Extract the (X, Y) coordinate from the center of the cell holding the provided text.  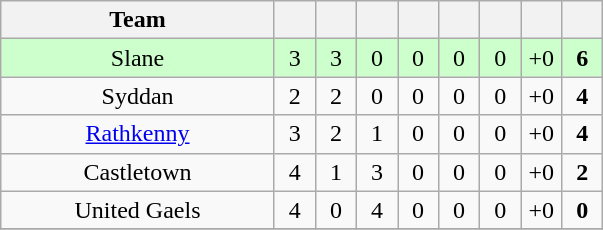
Castletown (138, 172)
6 (582, 58)
United Gaels (138, 210)
Slane (138, 58)
Syddan (138, 96)
Rathkenny (138, 134)
Team (138, 20)
